Return (X, Y) of the center of cell containing provided text 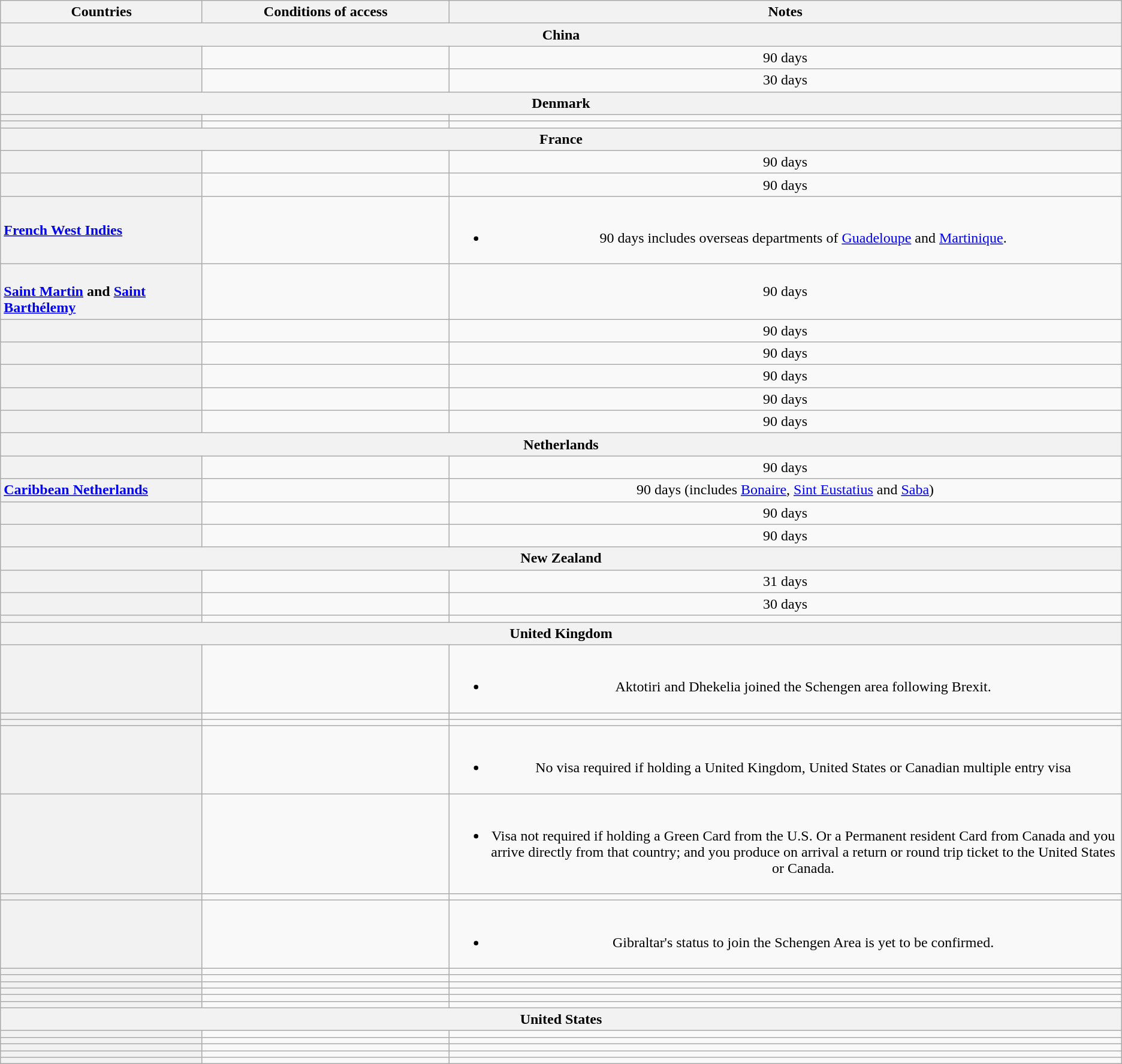
New Zealand (561, 558)
Denmark (561, 103)
Gibraltar's status to join the Schengen Area is yet to be confirmed. (785, 935)
French West Indies (102, 230)
No visa required if holding a United Kingdom, United States or Canadian multiple entry visa (785, 760)
Caribbean Netherlands (102, 490)
90 days includes overseas departments of Guadeloupe and Martinique. (785, 230)
Notes (785, 12)
Netherlands (561, 445)
31 days (785, 581)
United States (561, 1019)
Aktotiri and Dhekelia joined the Schengen area following Brexit. (785, 678)
Saint Martin and Saint Barthélemy (102, 291)
France (561, 139)
Countries (102, 12)
Conditions of access (325, 12)
China (561, 35)
United Kingdom (561, 633)
90 days (includes Bonaire, Sint Eustatius and Saba) (785, 490)
